Capture the cell that displays the provided text and extract its [X, Y] central coordinate. 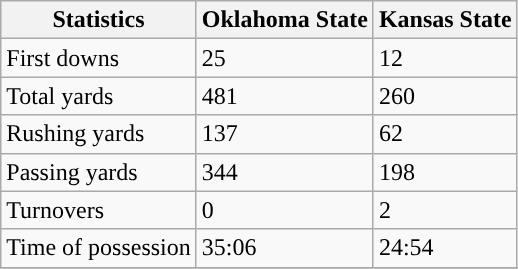
Total yards [99, 96]
Statistics [99, 20]
198 [445, 172]
24:54 [445, 248]
260 [445, 96]
344 [284, 172]
481 [284, 96]
0 [284, 210]
Passing yards [99, 172]
Time of possession [99, 248]
25 [284, 58]
35:06 [284, 248]
Rushing yards [99, 134]
Oklahoma State [284, 20]
12 [445, 58]
137 [284, 134]
Kansas State [445, 20]
62 [445, 134]
2 [445, 210]
First downs [99, 58]
Turnovers [99, 210]
